Detect which cell encompasses the target text, then output its [x, y] center coordinate. 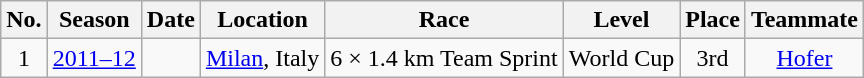
2011–12 [94, 58]
Location [262, 20]
1 [24, 58]
3rd [713, 58]
World Cup [621, 58]
Season [94, 20]
Hofer [804, 58]
Milan, Italy [262, 58]
Level [621, 20]
Date [170, 20]
Race [444, 20]
6 × 1.4 km Team Sprint [444, 58]
Teammate [804, 20]
No. [24, 20]
Place [713, 20]
